Pinpoint the cell where the given text exists, returning its (x, y) midpoint coordinate. 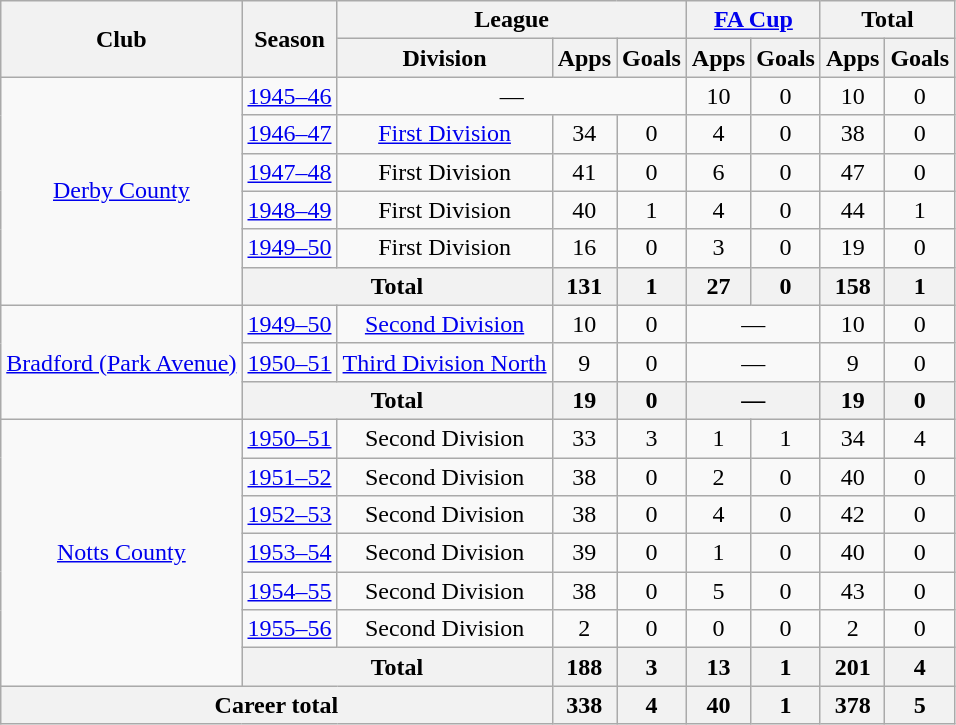
FA Cup (753, 20)
13 (718, 667)
Third Division North (444, 362)
27 (718, 286)
42 (852, 515)
188 (584, 667)
41 (584, 172)
47 (852, 172)
44 (852, 210)
Derby County (122, 191)
Notts County (122, 552)
39 (584, 553)
16 (584, 248)
338 (584, 705)
1946–47 (290, 134)
Club (122, 39)
201 (852, 667)
131 (584, 286)
League (512, 20)
33 (584, 438)
43 (852, 591)
158 (852, 286)
1945–46 (290, 96)
1948–49 (290, 210)
6 (718, 172)
1951–52 (290, 477)
Career total (276, 705)
1953–54 (290, 553)
Division (444, 58)
1955–56 (290, 629)
1952–53 (290, 515)
Bradford (Park Avenue) (122, 362)
1947–48 (290, 172)
Season (290, 39)
1954–55 (290, 591)
378 (852, 705)
